Determine the [x, y] coordinate at the center of the cell enclosing the given text.  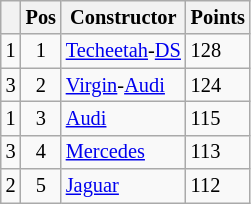
Pos [41, 17]
124 [218, 85]
Mercedes [124, 152]
113 [218, 152]
128 [218, 51]
115 [218, 118]
112 [218, 186]
5 [41, 186]
Audi [124, 118]
4 [41, 152]
Virgin-Audi [124, 85]
Jaguar [124, 186]
Techeetah-DS [124, 51]
Constructor [124, 17]
Points [218, 17]
